Provide the [X, Y] coordinate of the cell's center where the given text is located.  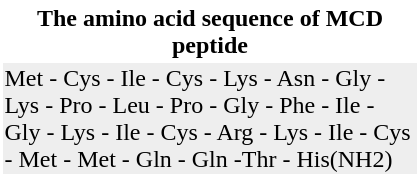
The amino acid sequence of MCD peptide [210, 32]
